Determine the (x, y) coordinate at the center of the cell enclosing the given text.  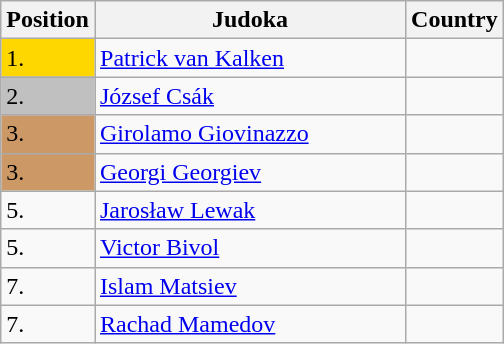
Judoka (250, 20)
Victor Bivol (250, 248)
1. (48, 58)
József Csák (250, 96)
Rachad Mamedov (250, 324)
Position (48, 20)
Islam Matsiev (250, 286)
Patrick van Kalken (250, 58)
Country (455, 20)
2. (48, 96)
Georgi Georgiev (250, 172)
Jarosław Lewak (250, 210)
Girolamo Giovinazzo (250, 134)
